Provide the [x, y] coordinate of the cell's center where the given text is located.  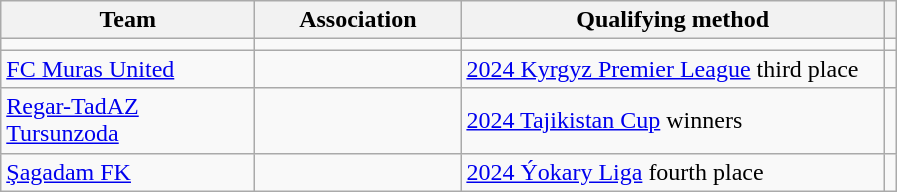
Team [128, 20]
2024 Ýokary Liga fourth place [673, 172]
2024 Kyrgyz Premier League third place [673, 69]
2024 Tajikistan Cup winners [673, 120]
Qualifying method [673, 20]
Şagadam FK [128, 172]
Association [358, 20]
Regar-TadAZ Tursunzoda [128, 120]
FC Muras United [128, 69]
